Detect which cell encompasses the target text, then output its [x, y] center coordinate. 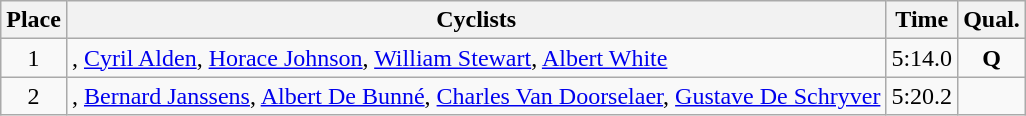
5:14.0 [922, 58]
5:20.2 [922, 96]
, Bernard Janssens, Albert De Bunné, Charles Van Doorselaer, Gustave De Schryver [476, 96]
Qual. [992, 20]
, Cyril Alden, Horace Johnson, William Stewart, Albert White [476, 58]
Cyclists [476, 20]
2 [34, 96]
Time [922, 20]
1 [34, 58]
Q [992, 58]
Place [34, 20]
